Locate the cell with the specified text and output its [x, y] center coordinate. 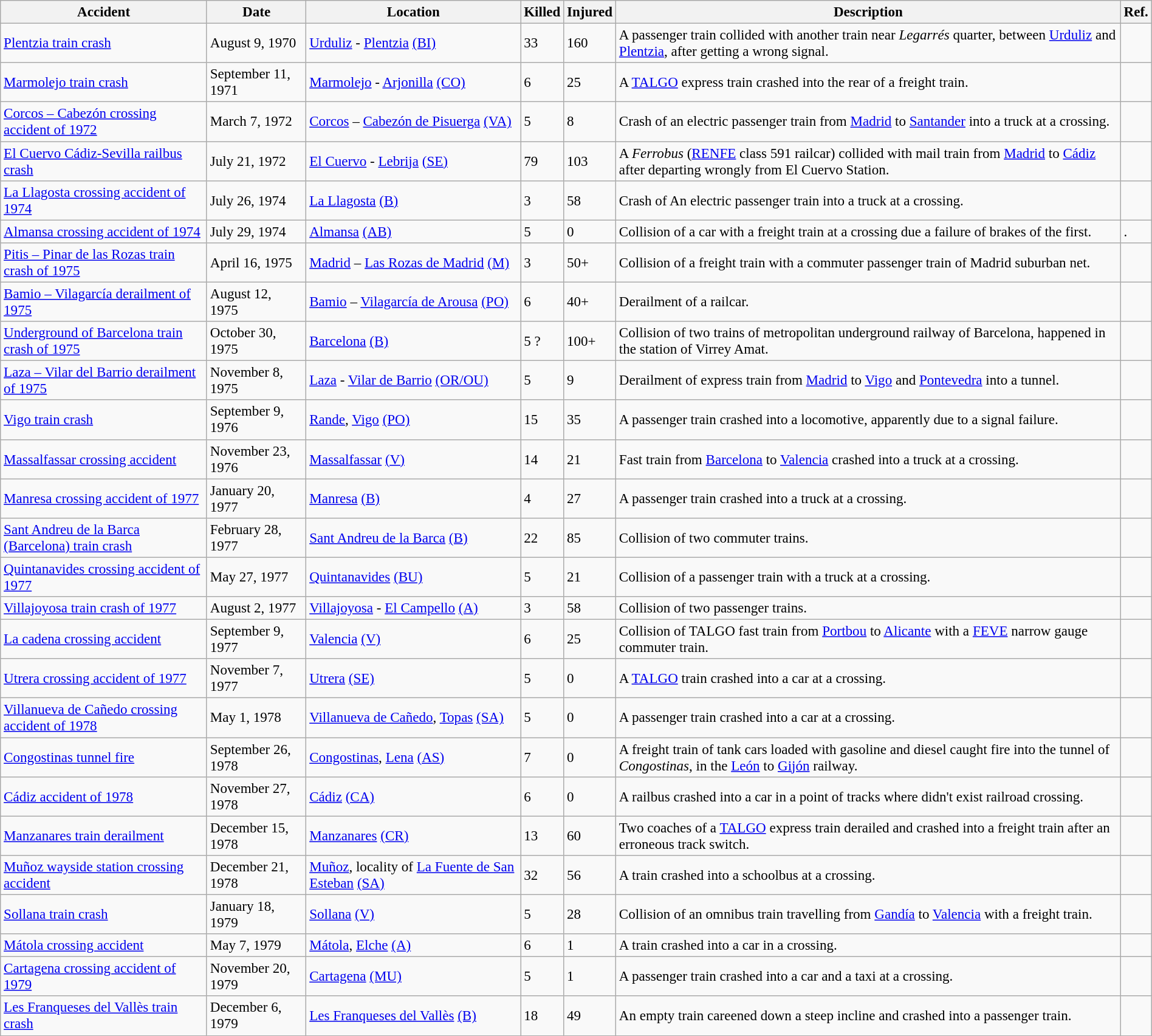
July 21, 1972 [256, 162]
33 [542, 44]
5 ? [542, 341]
Congostinas, Lena (AS) [413, 757]
Location [413, 12]
Collision of two trains of metropolitan underground railway of Barcelona, happened in the station of Virrey Amat. [869, 341]
May 27, 1977 [256, 577]
Description [869, 12]
November 7, 1977 [256, 678]
Utrera crossing accident of 1977 [104, 678]
Collision of a passenger train with a truck at a crossing. [869, 577]
Muñoz, locality of La Fuente de San Esteban (SA) [413, 875]
La Llagosta crossing accident of 1974 [104, 201]
October 30, 1975 [256, 341]
79 [542, 162]
December 15, 1978 [256, 836]
Almansa crossing accident of 1974 [104, 232]
Massalfassar crossing accident [104, 459]
Collision of two commuter trains. [869, 538]
December 6, 1979 [256, 1016]
Massalfassar (V) [413, 459]
July 26, 1974 [256, 201]
November 23, 1976 [256, 459]
November 20, 1979 [256, 977]
A train crashed into a schoolbus at a crossing. [869, 875]
August 9, 1970 [256, 44]
Muñoz wayside station crossing accident [104, 875]
Crash of An electric passenger train into a truck at a crossing. [869, 201]
Manzanares (CR) [413, 836]
32 [542, 875]
Bamio – Vilagarcía derailment of 1975 [104, 303]
Marmolejo train crash [104, 83]
May 1, 1978 [256, 718]
July 29, 1974 [256, 232]
Quintanavides (BU) [413, 577]
Fast train from Barcelona to Valencia crashed into a truck at a crossing. [869, 459]
La Llagosta (B) [413, 201]
Valencia (V) [413, 639]
Almansa (AB) [413, 232]
Les Franqueses del Vallès (B) [413, 1016]
100+ [590, 341]
Manresa crossing accident of 1977 [104, 498]
September 26, 1978 [256, 757]
Sollana train crash [104, 915]
A TALGO train crashed into a car at a crossing. [869, 678]
49 [590, 1016]
Manzanares train derailment [104, 836]
Les Franqueses del Vallès train crash [104, 1016]
La cadena crossing accident [104, 639]
Manresa (B) [413, 498]
27 [590, 498]
Collision of an omnibus train travelling from Gandía to Valencia with a freight train. [869, 915]
Urduliz - Plentzia (BI) [413, 44]
Madrid – Las Rozas de Madrid (M) [413, 262]
December 21, 1978 [256, 875]
A passenger train collided with another train near Legarrés quarter, between Urduliz and Plentzia, after getting a wrong signal. [869, 44]
Rande, Vigo (PO) [413, 420]
Villanueva de Cañedo, Topas (SA) [413, 718]
85 [590, 538]
A passenger train crashed into a truck at a crossing. [869, 498]
Plentzia train crash [104, 44]
Vigo train crash [104, 420]
Cádiz accident of 1978 [104, 797]
160 [590, 44]
Corcos – Cabezón de Pisuerga (VA) [413, 122]
A passenger train crashed into a car at a crossing. [869, 718]
August 12, 1975 [256, 303]
Cartagena crossing accident of 1979 [104, 977]
35 [590, 420]
Accident [104, 12]
Killed [542, 12]
14 [542, 459]
May 7, 1979 [256, 945]
4 [542, 498]
El Cuervo Cádiz-Sevilla railbus crash [104, 162]
Cádiz (CA) [413, 797]
60 [590, 836]
Crash of an electric passenger train from Madrid to Santander into a truck at a crossing. [869, 122]
22 [542, 538]
Sant Andreu de la Barca (Barcelona) train crash [104, 538]
April 16, 1975 [256, 262]
September 9, 1976 [256, 420]
March 7, 1972 [256, 122]
13 [542, 836]
Barcelona (B) [413, 341]
Utrera (SE) [413, 678]
Collision of two passenger trains. [869, 608]
January 18, 1979 [256, 915]
November 27, 1978 [256, 797]
August 2, 1977 [256, 608]
40+ [590, 303]
A passenger train crashed into a car and a taxi at a crossing. [869, 977]
September 9, 1977 [256, 639]
103 [590, 162]
50+ [590, 262]
Collision of a freight train with a commuter passenger train of Madrid suburban net. [869, 262]
Pitis – Pinar de las Rozas train crash of 1975 [104, 262]
A passenger train crashed into a locomotive, apparently due to a signal failure. [869, 420]
An empty train careened down a steep incline and crashed into a passenger train. [869, 1016]
Villajoyosa train crash of 1977 [104, 608]
9 [590, 380]
28 [590, 915]
7 [542, 757]
Bamio – Vilagarcía de Arousa (PO) [413, 303]
Corcos – Cabezón crossing accident of 1972 [104, 122]
Congostinas tunnel fire [104, 757]
September 11, 1971 [256, 83]
Sant Andreu de la Barca (B) [413, 538]
8 [590, 122]
15 [542, 420]
A freight train of tank cars loaded with gasoline and diesel caught fire into the tunnel of Congostinas, in the León to Gijón railway. [869, 757]
18 [542, 1016]
A TALGO express train crashed into the rear of a freight train. [869, 83]
Villanueva de Cañedo crossing accident of 1978 [104, 718]
February 28, 1977 [256, 538]
56 [590, 875]
Collision of a car with a freight train at a crossing due a failure of brakes of the first. [869, 232]
Laza – Vilar del Barrio derailment of 1975 [104, 380]
Injured [590, 12]
A railbus crashed into a car in a point of tracks where didn't exist railroad crossing. [869, 797]
Marmolejo - Arjonilla (CO) [413, 83]
A Ferrobus (RENFE class 591 railcar) collided with mail train from Madrid to Cádiz after departing wrongly from El Cuervo Station. [869, 162]
November 8, 1975 [256, 380]
Derailment of express train from Madrid to Vigo and Pontevedra into a tunnel. [869, 380]
Underground of Barcelona train crash of 1975 [104, 341]
Date [256, 12]
Derailment of a railcar. [869, 303]
Sollana (V) [413, 915]
Collision of TALGO fast train from Portbou to Alicante with a FEVE narrow gauge commuter train. [869, 639]
Cartagena (MU) [413, 977]
Laza - Vilar de Barrio (OR/OU) [413, 380]
Quintanavides crossing accident of 1977 [104, 577]
January 20, 1977 [256, 498]
Mátola, Elche (A) [413, 945]
. [1136, 232]
Two coaches of a TALGO express train derailed and crashed into a freight train after an erroneous track switch. [869, 836]
Ref. [1136, 12]
A train crashed into a car in a crossing. [869, 945]
El Cuervo - Lebrija (SE) [413, 162]
Mátola crossing accident [104, 945]
Villajoyosa - El Campello (A) [413, 608]
